Capture the cell that displays the provided text and extract its (x, y) central coordinate. 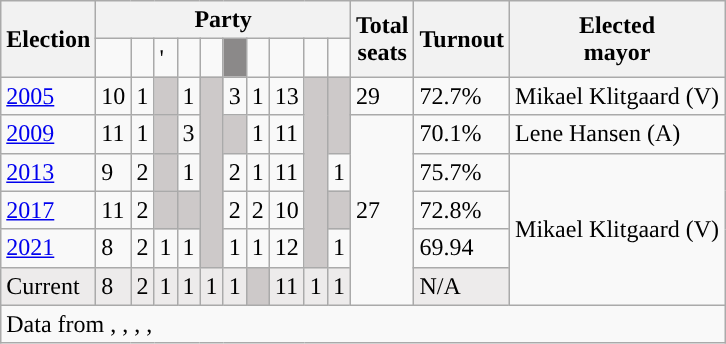
Turnout (462, 39)
12 (286, 248)
2017 (48, 210)
9 (114, 172)
29 (382, 96)
75.7% (462, 172)
13 (286, 96)
70.1% (462, 134)
N/A (462, 286)
2005 (48, 96)
Data from , , , , (363, 324)
Lene Hansen (A) (618, 134)
Current (48, 286)
2021 (48, 248)
Party (224, 20)
Electedmayor (618, 39)
72.7% (462, 96)
69.94 (462, 248)
' (166, 58)
27 (382, 210)
2013 (48, 172)
2009 (48, 134)
Totalseats (382, 39)
Election (48, 39)
72.8% (462, 210)
